Find where the given text appears and provide that cell's center as [X, Y] coordinate. 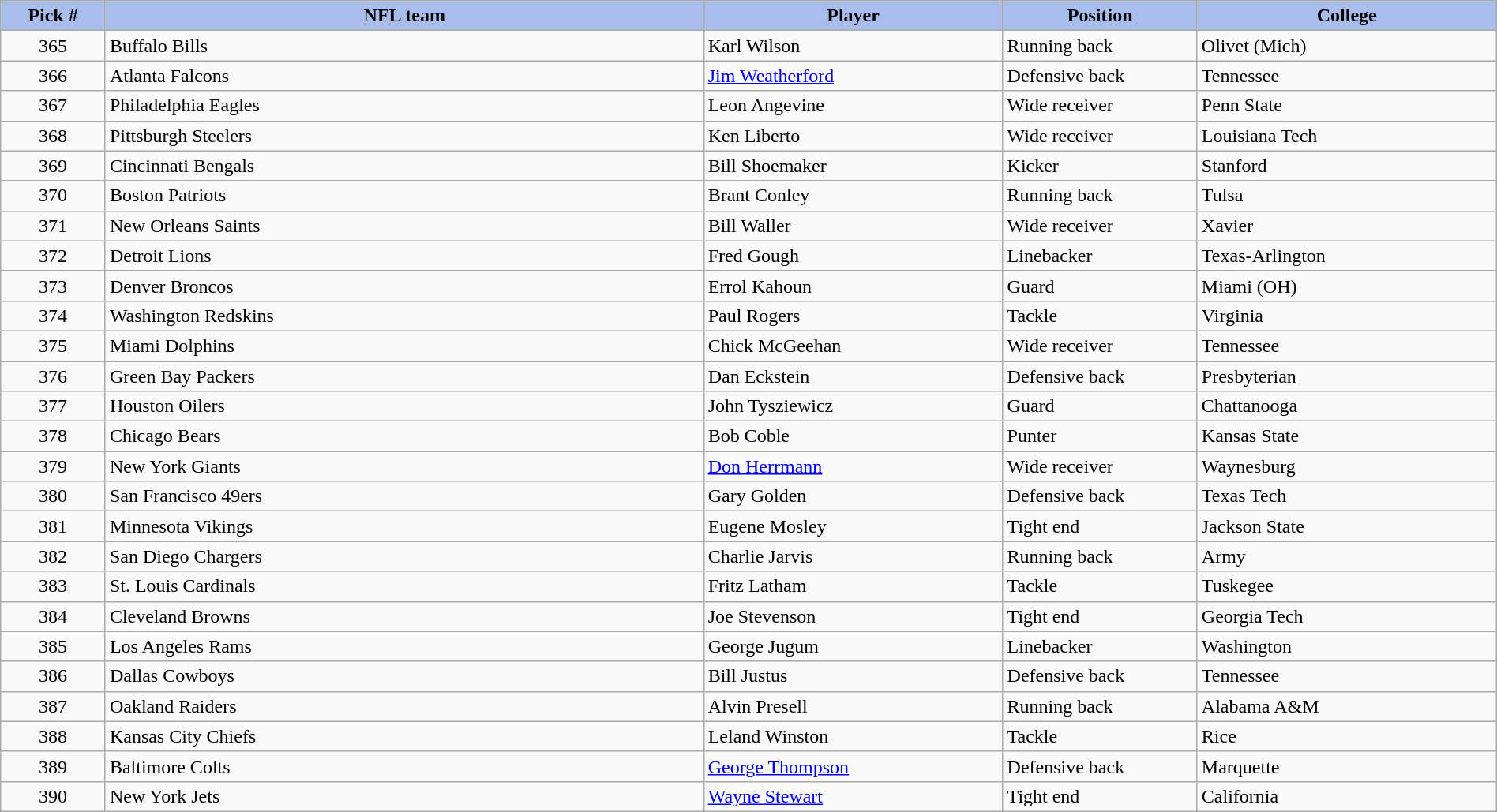
Fritz Latham [853, 586]
George Thompson [853, 766]
San Francisco 49ers [404, 496]
367 [54, 106]
Army [1347, 556]
Cincinnati Bengals [404, 166]
382 [54, 556]
379 [54, 466]
Atlanta Falcons [404, 76]
387 [54, 706]
Joe Stevenson [853, 616]
St. Louis Cardinals [404, 586]
Dan Eckstein [853, 376]
Buffalo Bills [404, 46]
389 [54, 766]
Oakland Raiders [404, 706]
Jackson State [1347, 526]
Stanford [1347, 166]
Texas-Arlington [1347, 256]
377 [54, 406]
Philadelphia Eagles [404, 106]
Bill Justus [853, 676]
Ken Liberto [853, 136]
Rice [1347, 736]
Fred Gough [853, 256]
Kansas State [1347, 436]
370 [54, 196]
Texas Tech [1347, 496]
Tuskegee [1347, 586]
Eugene Mosley [853, 526]
Washington [1347, 646]
366 [54, 76]
Alvin Presell [853, 706]
Jim Weatherford [853, 76]
376 [54, 376]
Bill Shoemaker [853, 166]
John Tysziewicz [853, 406]
Tulsa [1347, 196]
Cleveland Browns [404, 616]
Boston Patriots [404, 196]
Kansas City Chiefs [404, 736]
380 [54, 496]
NFL team [404, 16]
New Orleans Saints [404, 226]
Penn State [1347, 106]
Player [853, 16]
Bob Coble [853, 436]
Washington Redskins [404, 316]
College [1347, 16]
Miami Dolphins [404, 346]
371 [54, 226]
New York Jets [404, 796]
372 [54, 256]
Baltimore Colts [404, 766]
375 [54, 346]
378 [54, 436]
386 [54, 676]
Leland Winston [853, 736]
Georgia Tech [1347, 616]
381 [54, 526]
369 [54, 166]
365 [54, 46]
Position [1100, 16]
368 [54, 136]
390 [54, 796]
Miami (OH) [1347, 286]
383 [54, 586]
Pittsburgh Steelers [404, 136]
Kicker [1100, 166]
388 [54, 736]
Denver Broncos [404, 286]
Louisiana Tech [1347, 136]
Waynesburg [1347, 466]
Los Angeles Rams [404, 646]
Don Herrmann [853, 466]
Brant Conley [853, 196]
Presbyterian [1347, 376]
Olivet (Mich) [1347, 46]
Chick McGeehan [853, 346]
Charlie Jarvis [853, 556]
George Jugum [853, 646]
San Diego Chargers [404, 556]
Dallas Cowboys [404, 676]
373 [54, 286]
New York Giants [404, 466]
374 [54, 316]
384 [54, 616]
Karl Wilson [853, 46]
Errol Kahoun [853, 286]
Green Bay Packers [404, 376]
Leon Angevine [853, 106]
Pick # [54, 16]
Gary Golden [853, 496]
Bill Waller [853, 226]
Minnesota Vikings [404, 526]
Alabama A&M [1347, 706]
Detroit Lions [404, 256]
Chicago Bears [404, 436]
California [1347, 796]
Marquette [1347, 766]
Xavier [1347, 226]
Virginia [1347, 316]
Punter [1100, 436]
Chattanooga [1347, 406]
Wayne Stewart [853, 796]
Houston Oilers [404, 406]
Paul Rogers [853, 316]
385 [54, 646]
